Return the (X, Y) coordinate for the center point of the cell that contains the specified text.  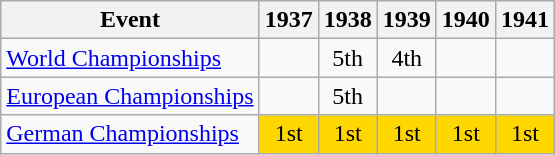
1941 (524, 20)
World Championships (130, 58)
1938 (348, 20)
1937 (288, 20)
German Championships (130, 134)
European Championships (130, 96)
4th (406, 58)
Event (130, 20)
1939 (406, 20)
1940 (466, 20)
